Extract the (x, y) coordinate from the center of the cell holding the provided text.  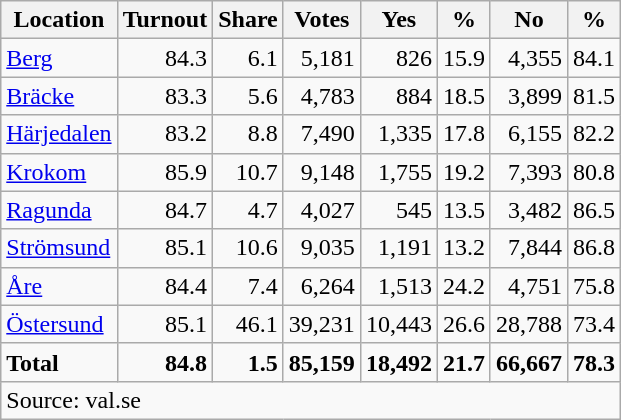
Turnout (165, 20)
Östersund (59, 324)
Total (59, 362)
Åre (59, 286)
5,181 (322, 58)
4,751 (528, 286)
7,844 (528, 248)
9,035 (322, 248)
826 (398, 58)
15.9 (464, 58)
73.4 (594, 324)
Votes (322, 20)
84.4 (165, 286)
4,783 (322, 96)
Yes (398, 20)
81.5 (594, 96)
7.4 (248, 286)
6.1 (248, 58)
46.1 (248, 324)
84.7 (165, 210)
83.2 (165, 134)
6,155 (528, 134)
Berg (59, 58)
1,335 (398, 134)
82.2 (594, 134)
Source: val.se (311, 400)
Krokom (59, 172)
10.6 (248, 248)
3,899 (528, 96)
10,443 (398, 324)
4,027 (322, 210)
86.8 (594, 248)
18.5 (464, 96)
75.8 (594, 286)
78.3 (594, 362)
85.9 (165, 172)
No (528, 20)
1,513 (398, 286)
Strömsund (59, 248)
545 (398, 210)
4,355 (528, 58)
8.8 (248, 134)
Share (248, 20)
Ragunda (59, 210)
84.3 (165, 58)
13.5 (464, 210)
7,393 (528, 172)
28,788 (528, 324)
5.6 (248, 96)
24.2 (464, 286)
18,492 (398, 362)
17.8 (464, 134)
Location (59, 20)
84.8 (165, 362)
19.2 (464, 172)
83.3 (165, 96)
1.5 (248, 362)
39,231 (322, 324)
80.8 (594, 172)
26.6 (464, 324)
3,482 (528, 210)
884 (398, 96)
66,667 (528, 362)
1,755 (398, 172)
10.7 (248, 172)
Bräcke (59, 96)
86.5 (594, 210)
7,490 (322, 134)
4.7 (248, 210)
9,148 (322, 172)
84.1 (594, 58)
85,159 (322, 362)
Härjedalen (59, 134)
13.2 (464, 248)
21.7 (464, 362)
1,191 (398, 248)
6,264 (322, 286)
